Provide the (X, Y) coordinate of the cell's center where the given text is located.  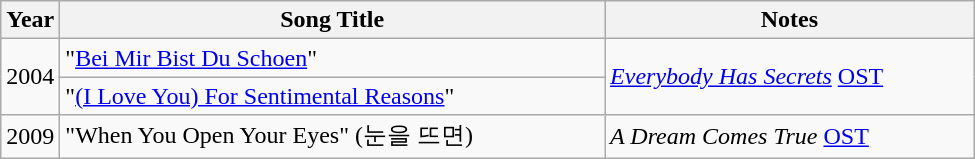
Song Title (332, 20)
"Bei Mir Bist Du Schoen" (332, 58)
2009 (30, 136)
Notes (790, 20)
"When You Open Your Eyes" (눈을 뜨면) (332, 136)
Year (30, 20)
Everybody Has Secrets OST (790, 77)
A Dream Comes True OST (790, 136)
2004 (30, 77)
"(I Love You) For Sentimental Reasons" (332, 96)
